Determine the [X, Y] coordinate at the center of the cell enclosing the given text.  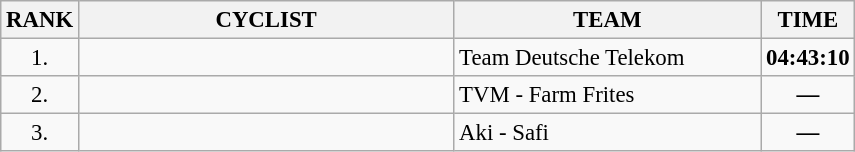
Team Deutsche Telekom [608, 58]
TEAM [608, 20]
2. [40, 95]
04:43:10 [808, 58]
TIME [808, 20]
TVM - Farm Frites [608, 95]
RANK [40, 20]
1. [40, 58]
3. [40, 133]
CYCLIST [266, 20]
Aki - Safi [608, 133]
